Output the (x, y) coordinate of the center of the cell containing the given text.  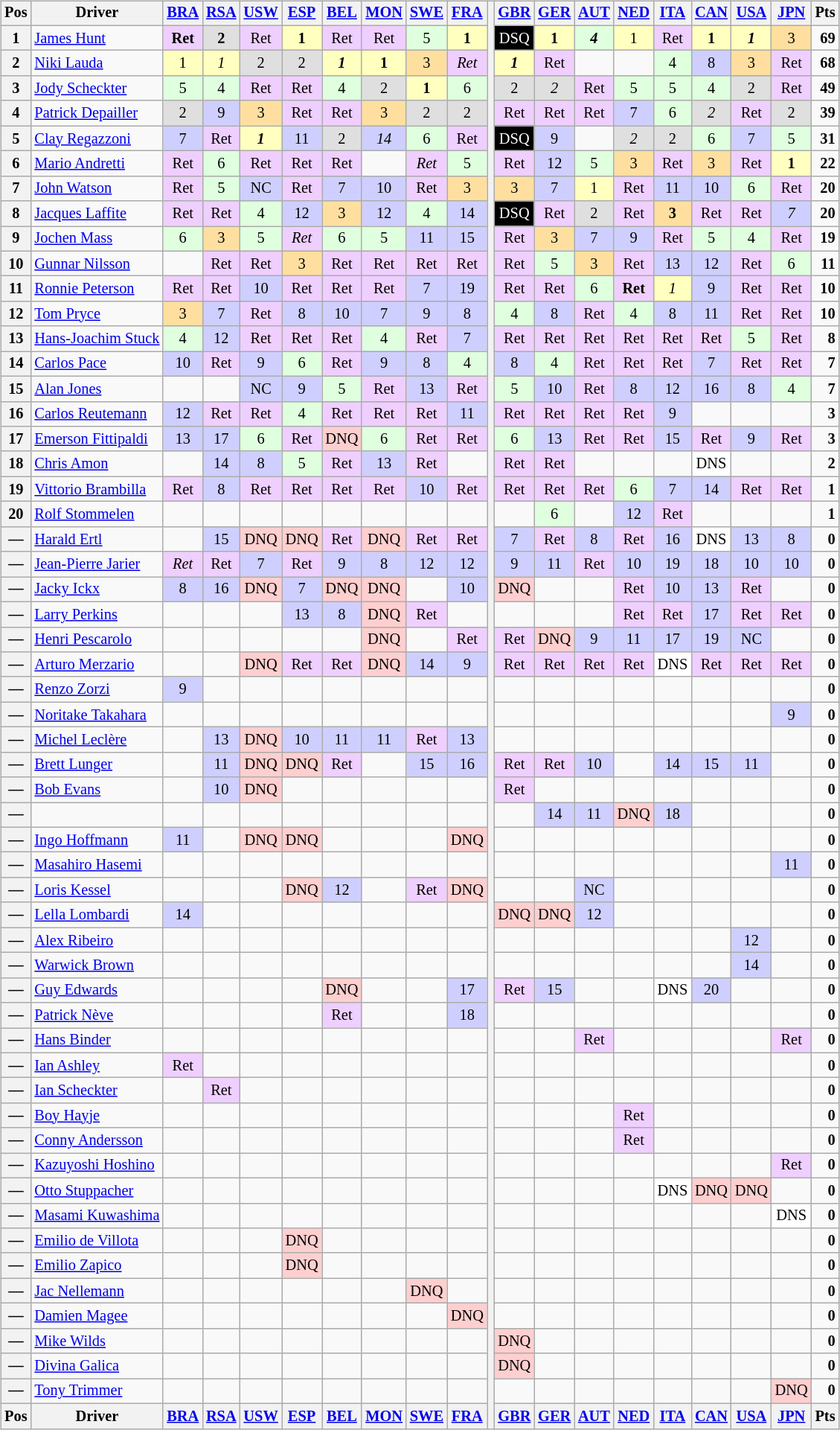
Clay Regazzoni (97, 138)
Masahiro Hasemi (97, 865)
22 (826, 164)
Jean-Pierre Jarier (97, 564)
Jacky Ickx (97, 590)
Emilio de Villota (97, 1241)
Jochen Mass (97, 239)
Lella Lombardi (97, 915)
Henri Pescarolo (97, 639)
Hans Binder (97, 1041)
Kazuyoshi Hoshino (97, 1166)
Emerson Fittipaldi (97, 439)
Boy Hayje (97, 1116)
Jac Nellemann (97, 1291)
Ronnie Peterson (97, 289)
Renzo Zorzi (97, 689)
Alex Ribeiro (97, 940)
James Hunt (97, 38)
Carlos Reutemann (97, 414)
31 (826, 138)
Hans-Joachim Stuck (97, 339)
Vittorio Brambilla (97, 489)
Emilio Zapico (97, 1265)
Brett Lunger (97, 765)
Ian Ashley (97, 1065)
Niki Lauda (97, 63)
Mario Andretti (97, 164)
Divina Galica (97, 1366)
Alan Jones (97, 389)
Conny Andersson (97, 1140)
Guy Edwards (97, 990)
Gunnar Nilsson (97, 264)
Damien Magee (97, 1316)
John Watson (97, 188)
69 (826, 38)
Carlos Pace (97, 364)
Patrick Nève (97, 1015)
39 (826, 113)
Bob Evans (97, 790)
49 (826, 89)
Warwick Brown (97, 965)
Michel Leclère (97, 740)
68 (826, 63)
Larry Perkins (97, 614)
Harald Ertl (97, 539)
Jody Scheckter (97, 89)
Rolf Stommelen (97, 514)
Patrick Depailler (97, 113)
Chris Amon (97, 464)
Ingo Hoffmann (97, 840)
Loris Kessel (97, 890)
Ian Scheckter (97, 1091)
Arturo Merzario (97, 665)
Otto Stuppacher (97, 1190)
Noritake Takahara (97, 715)
Mike Wilds (97, 1341)
Masami Kuwashima (97, 1216)
Jacques Laffite (97, 214)
Tony Trimmer (97, 1391)
Tom Pryce (97, 314)
